Search for the cell housing the specified text and yield its [X, Y] center coordinate. 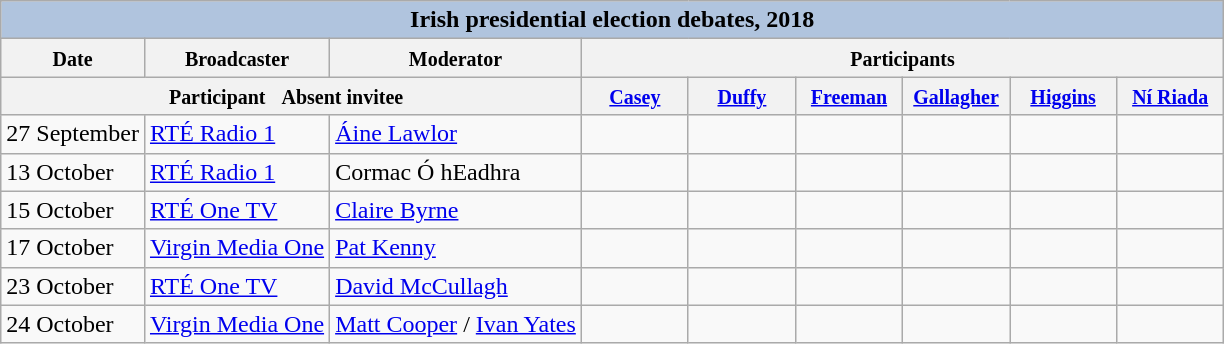
23 October [73, 286]
Broadcaster [236, 58]
Participants [902, 58]
Moderator [456, 58]
Pat Kenny [456, 248]
Gallagher [956, 96]
27 September [73, 134]
15 October [73, 210]
Casey [634, 96]
Claire Byrne [456, 210]
Áine Lawlor [456, 134]
David McCullagh [456, 286]
Freeman [848, 96]
Matt Cooper / Ivan Yates [456, 324]
Cormac Ó hEadhra [456, 172]
24 October [73, 324]
Irish presidential election debates, 2018 [612, 20]
13 October [73, 172]
Duffy [742, 96]
Higgins [1064, 96]
17 October [73, 248]
Participant Absent invitee [292, 96]
Ní Riada [1170, 96]
Date [73, 58]
